Capture the cell that displays the provided text and extract its (x, y) central coordinate. 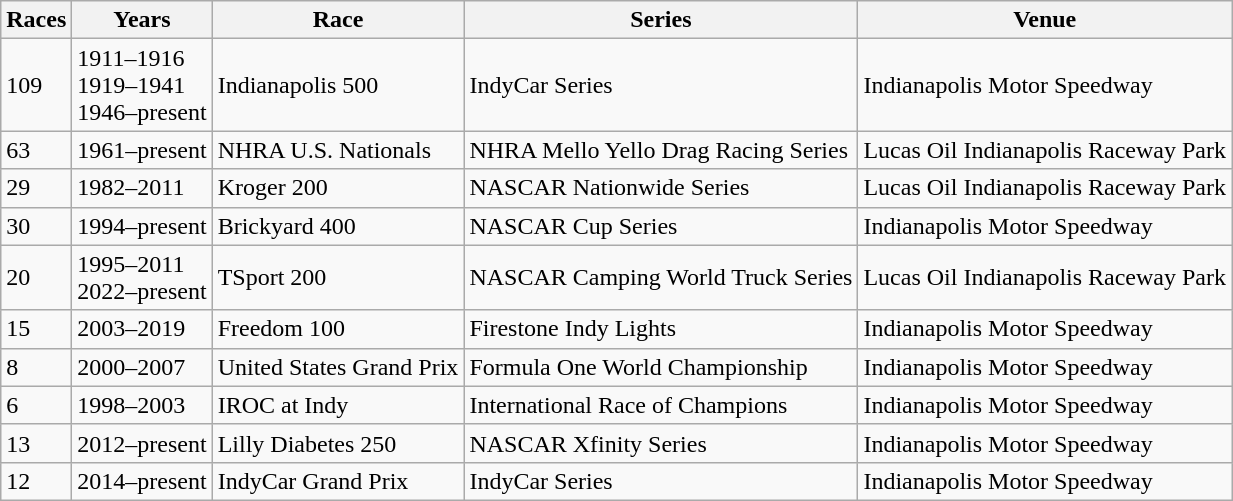
1911–19161919–19411946–present (142, 85)
20 (36, 278)
1994–present (142, 226)
30 (36, 226)
IndyCar Grand Prix (338, 481)
13 (36, 443)
2003–2019 (142, 329)
NASCAR Cup Series (661, 226)
NHRA Mello Yello Drag Racing Series (661, 150)
International Race of Champions (661, 405)
United States Grand Prix (338, 367)
1998–2003 (142, 405)
Lilly Diabetes 250 (338, 443)
NASCAR Nationwide Series (661, 188)
1982–2011 (142, 188)
1961–present (142, 150)
Indianapolis 500 (338, 85)
109 (36, 85)
12 (36, 481)
Years (142, 20)
2000–2007 (142, 367)
63 (36, 150)
Brickyard 400 (338, 226)
Series (661, 20)
NASCAR Camping World Truck Series (661, 278)
Races (36, 20)
Firestone Indy Lights (661, 329)
TSport 200 (338, 278)
15 (36, 329)
Kroger 200 (338, 188)
1995–20112022–present (142, 278)
Race (338, 20)
6 (36, 405)
IROC at Indy (338, 405)
Freedom 100 (338, 329)
8 (36, 367)
2012–present (142, 443)
2014–present (142, 481)
Venue (1045, 20)
Formula One World Championship (661, 367)
NHRA U.S. Nationals (338, 150)
NASCAR Xfinity Series (661, 443)
29 (36, 188)
